Detect which cell encompasses the target text, then output its [X, Y] center coordinate. 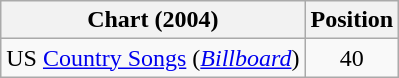
Position [352, 20]
40 [352, 58]
Chart (2004) [153, 20]
US Country Songs (Billboard) [153, 58]
